Find where the given text appears and provide that cell's center as (x, y) coordinate. 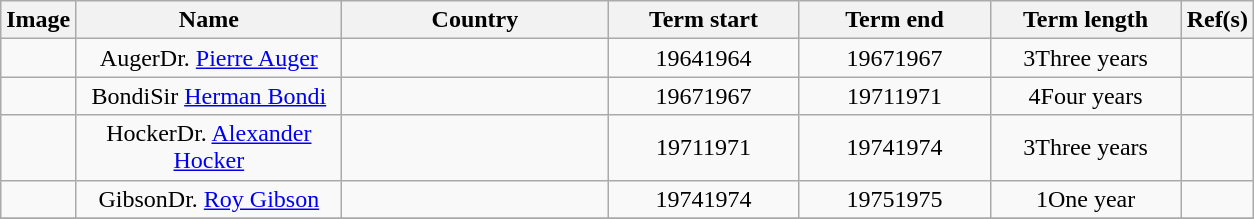
19641964 (704, 58)
Ref(s) (1217, 20)
GibsonDr. Roy Gibson (209, 199)
1One year (1086, 199)
AugerDr. Pierre Auger (209, 58)
Name (209, 20)
Country (475, 20)
BondiSir Herman Bondi (209, 96)
Term length (1086, 20)
4Four years (1086, 96)
HockerDr. Alexander Hocker (209, 148)
Term end (894, 20)
Image (38, 20)
Term start (704, 20)
19751975 (894, 199)
